Capture the cell that displays the provided text and extract its (X, Y) central coordinate. 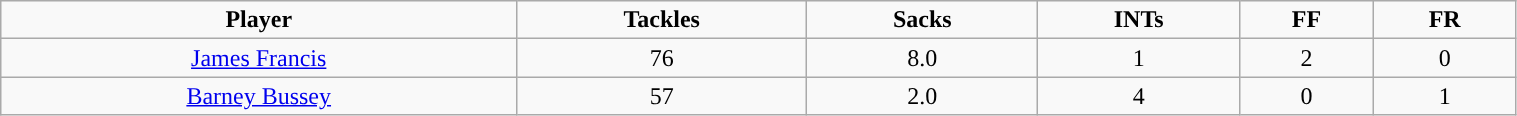
James Francis (259, 58)
76 (662, 58)
INTs (1139, 20)
FF (1307, 20)
2 (1307, 58)
4 (1139, 96)
Tackles (662, 20)
2.0 (922, 96)
Sacks (922, 20)
FR (1444, 20)
Player (259, 20)
57 (662, 96)
8.0 (922, 58)
Barney Bussey (259, 96)
